Return (X, Y) of the center of cell containing provided text 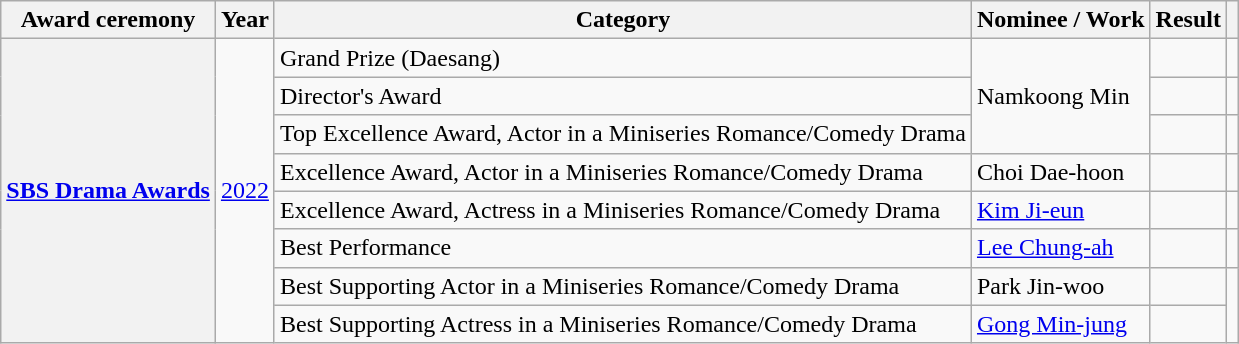
Best Supporting Actress in a Miniseries Romance/Comedy Drama (622, 324)
Excellence Award, Actress in a Miniseries Romance/Comedy Drama (622, 210)
Top Excellence Award, Actor in a Miniseries Romance/Comedy Drama (622, 134)
Lee Chung-ah (1060, 248)
Excellence Award, Actor in a Miniseries Romance/Comedy Drama (622, 172)
Grand Prize (Daesang) (622, 58)
Best Supporting Actor in a Miniseries Romance/Comedy Drama (622, 286)
Gong Min-jung (1060, 324)
Award ceremony (108, 20)
Category (622, 20)
Year (244, 20)
Namkoong Min (1060, 96)
Choi Dae-hoon (1060, 172)
2022 (244, 191)
Park Jin-woo (1060, 286)
Best Performance (622, 248)
Kim Ji-eun (1060, 210)
Result (1188, 20)
Director's Award (622, 96)
SBS Drama Awards (108, 191)
Nominee / Work (1060, 20)
